Capture the cell that displays the provided text and extract its [X, Y] central coordinate. 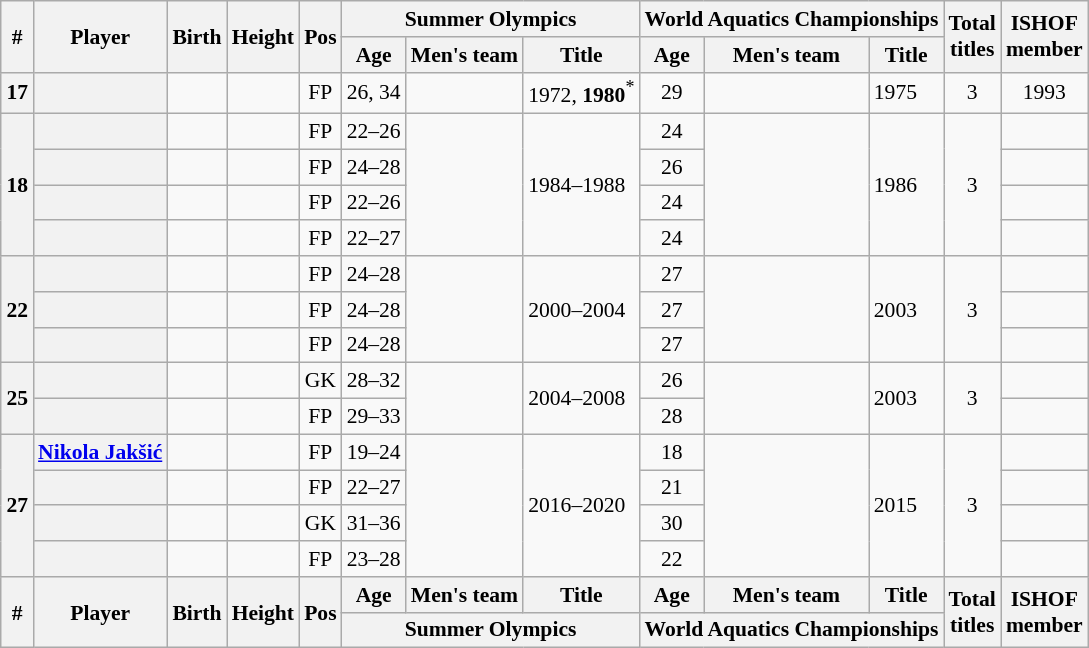
Nikola Jakšić [100, 452]
30 [672, 524]
19–24 [374, 452]
25 [17, 398]
28–32 [374, 381]
17 [17, 92]
1975 [906, 92]
2016–2020 [581, 505]
29 [672, 92]
21 [672, 488]
2004–2008 [581, 398]
26, 34 [374, 92]
28 [672, 417]
1984–1988 [581, 185]
1972, 1980* [581, 92]
29–33 [374, 417]
1986 [906, 185]
1993 [1044, 92]
31–36 [374, 524]
2000–2004 [581, 310]
23–28 [374, 559]
2015 [906, 505]
